Search for the cell housing the specified text and yield its (x, y) center coordinate. 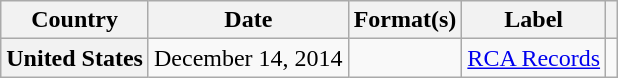
United States (75, 58)
RCA Records (534, 58)
Date (248, 20)
Format(s) (405, 20)
Label (534, 20)
Country (75, 20)
December 14, 2014 (248, 58)
